From the cell containing the given text, extract its center point as (x, y) coordinate. 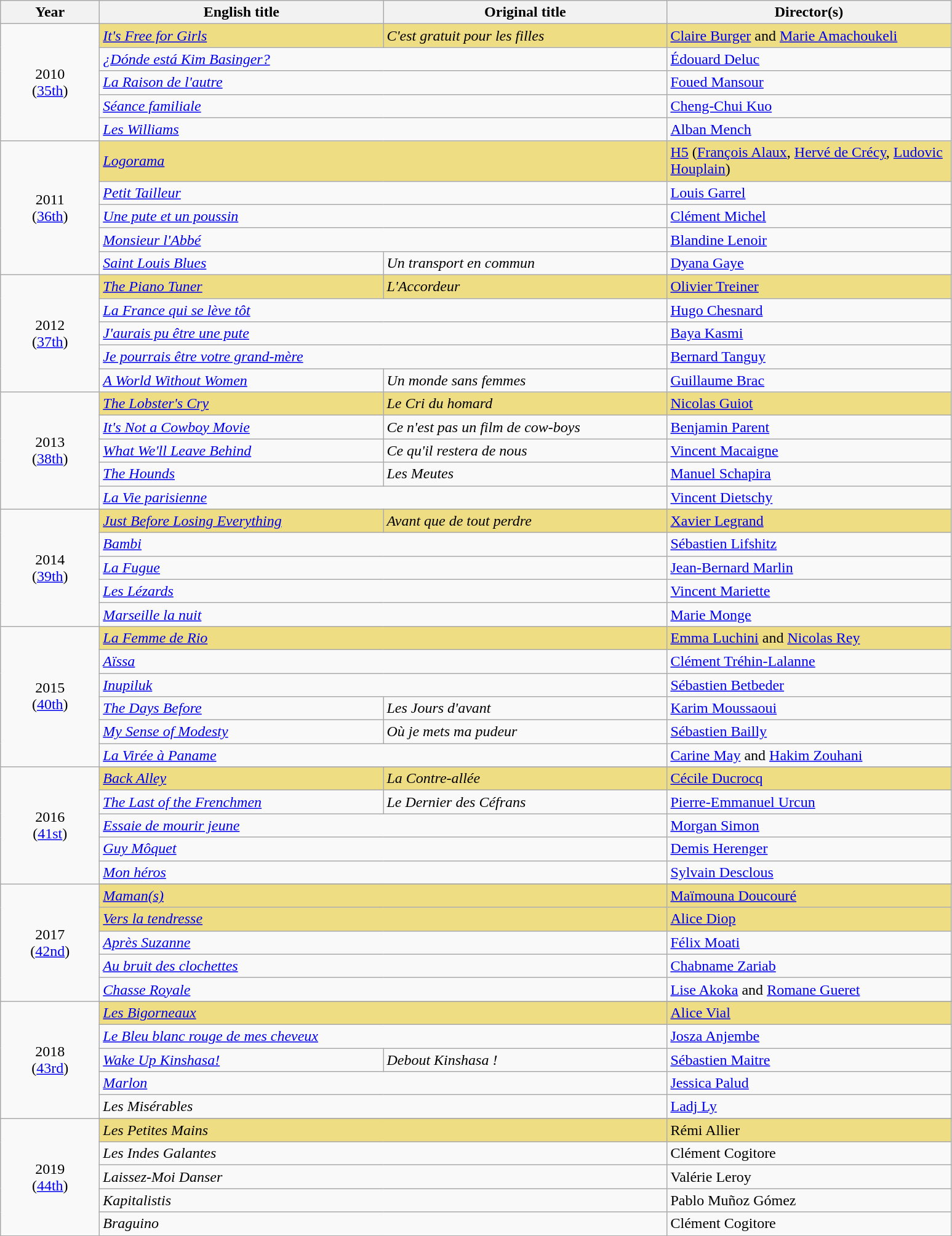
The Days Before (241, 708)
Morgan Simon (809, 825)
Vincent Macaigne (809, 451)
English title (241, 12)
Director(s) (809, 12)
Cheng-Chui Kuo (809, 106)
Vincent Mariette (809, 591)
Foued Mansour (809, 82)
Braguino (383, 1224)
Les Bigorneaux (383, 1013)
Karim Moussaoui (809, 708)
It's Not a Cowboy Movie (241, 427)
Olivier Treiner (809, 286)
Year (50, 12)
Marie Monge (809, 614)
Ladj Ly (809, 1107)
Chabname Zariab (809, 966)
Saint Louis Blues (241, 263)
Wake Up Kinshasa! (241, 1059)
Debout Kinshasa ! (526, 1059)
2010(35th) (50, 82)
La France qui se lève tôt (383, 310)
2012(37th) (50, 333)
Demis Herenger (809, 849)
Marlon (383, 1083)
Blandine Lenoir (809, 239)
Les Indes Galantes (383, 1154)
Pierre-Emmanuel Urcun (809, 802)
Sébastien Maitre (809, 1059)
It's Free for Girls (241, 36)
Où je mets ma pudeur (526, 732)
Just Before Losing Everything (241, 521)
Nicolas Guiot (809, 404)
Claire Burger and Marie Amachoukeli (809, 36)
Inupiluk (383, 685)
Le Cri du homard (526, 404)
La Fugue (383, 568)
Le Dernier des Céfrans (526, 802)
Rémi Allier (809, 1130)
Un transport en commun (526, 263)
Les Lézards (383, 591)
Vincent Dietschy (809, 497)
Jean-Bernard Marlin (809, 568)
La Vie parisienne (383, 497)
Les Misérables (383, 1107)
Petit Tailleur (383, 193)
Jessica Palud (809, 1083)
Un monde sans femmes (526, 380)
Alice Vial (809, 1013)
Kapitalistis (383, 1200)
Les Jours d'avant (526, 708)
Dyana Gaye (809, 263)
Séance familiale (383, 106)
2015(40th) (50, 696)
2013(38th) (50, 451)
Logorama (383, 161)
Original title (526, 12)
Une pute et un poussin (383, 216)
Guy Môquet (383, 849)
Josza Anjembe (809, 1036)
Les Williams (383, 129)
Emma Luchini and Nicolas Rey (809, 638)
The Lobster's Cry (241, 404)
The Last of the Frenchmen (241, 802)
2014(39th) (50, 568)
C'est gratuit pour les filles (526, 36)
Monsieur l'Abbé (383, 239)
2011(36th) (50, 208)
Pablo Muñoz Gómez (809, 1200)
Mon héros (383, 872)
La Raison de l'autre (383, 82)
Vers la tendresse (383, 919)
Bambi (383, 544)
2019(44th) (50, 1177)
My Sense of Modesty (241, 732)
La Virée à Paname (383, 755)
Clément Tréhin-Lalanne (809, 661)
La Femme de Rio (383, 638)
A World Without Women (241, 380)
The Piano Tuner (241, 286)
Maman(s) (383, 896)
Félix Moati (809, 942)
Bernard Tanguy (809, 357)
Au bruit des clochettes (383, 966)
Chasse Royale (383, 989)
L'Accordeur (526, 286)
Clément Michel (809, 216)
Louis Garrel (809, 193)
Les Meutes (526, 474)
What We'll Leave Behind (241, 451)
Hugo Chesnard (809, 310)
Après Suzanne (383, 942)
Le Bleu blanc rouge de mes cheveux (383, 1036)
Sébastien Lifshitz (809, 544)
Aïssa (383, 661)
Ce n'est pas un film de cow-boys (526, 427)
Lise Akoka and Romane Gueret (809, 989)
Essaie de mourir jeune (383, 825)
Valérie Leroy (809, 1177)
Sylvain Desclous (809, 872)
Alban Mench (809, 129)
Manuel Schapira (809, 474)
Xavier Legrand (809, 521)
Maïmouna Doucouré (809, 896)
¿Dónde está Kim Basinger? (383, 59)
The Hounds (241, 474)
Cécile Ducrocq (809, 779)
Je pourrais être votre grand-mère (383, 357)
Carine May and Hakim Zouhani (809, 755)
Back Alley (241, 779)
Marseille la nuit (383, 614)
2018(43rd) (50, 1059)
Ce qu'il restera de nous (526, 451)
2017(42nd) (50, 942)
H5 (François Alaux, Hervé de Crécy, Ludovic Houplain) (809, 161)
Guillaume Brac (809, 380)
Laissez-Moi Danser (383, 1177)
Les Petites Mains (383, 1130)
2016(41st) (50, 825)
Baya Kasmi (809, 334)
Benjamin Parent (809, 427)
J'aurais pu être une pute (383, 334)
Édouard Deluc (809, 59)
Alice Diop (809, 919)
La Contre-allée (526, 779)
Sébastien Bailly (809, 732)
Avant que de tout perdre (526, 521)
Sébastien Betbeder (809, 685)
